Scan for the cell matching the given text and deliver its (x, y) coordinate at center. 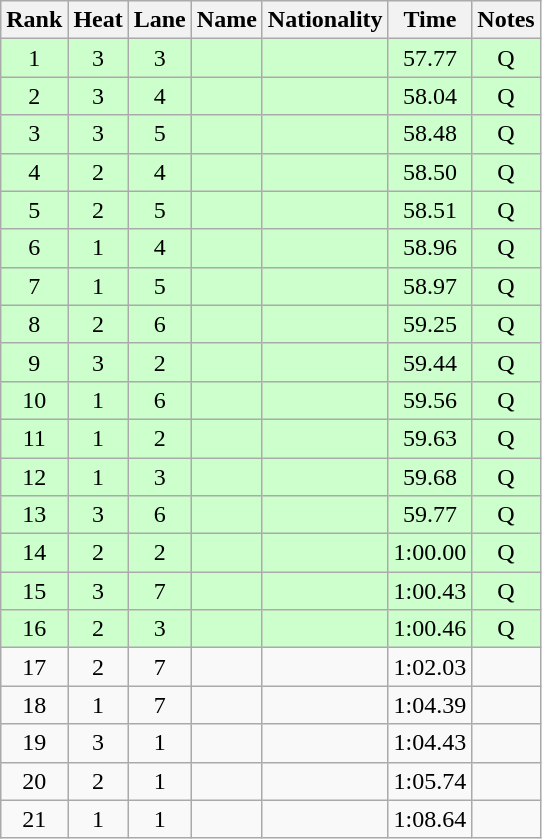
58.04 (430, 96)
1:02.03 (430, 667)
59.63 (430, 438)
11 (34, 438)
Lane (160, 20)
1:00.43 (430, 591)
9 (34, 362)
15 (34, 591)
21 (34, 819)
17 (34, 667)
59.68 (430, 477)
13 (34, 515)
18 (34, 705)
59.25 (430, 324)
1:04.43 (430, 743)
12 (34, 477)
57.77 (430, 58)
Rank (34, 20)
59.56 (430, 400)
59.77 (430, 515)
1:00.00 (430, 553)
1:05.74 (430, 781)
8 (34, 324)
1:08.64 (430, 819)
Heat (98, 20)
1:04.39 (430, 705)
Time (430, 20)
16 (34, 629)
10 (34, 400)
Notes (506, 20)
58.50 (430, 172)
59.44 (430, 362)
Nationality (325, 20)
58.48 (430, 134)
58.51 (430, 210)
1:00.46 (430, 629)
Name (226, 20)
20 (34, 781)
14 (34, 553)
58.96 (430, 248)
19 (34, 743)
58.97 (430, 286)
